Scan for the cell matching the given text and deliver its [X, Y] coordinate at center. 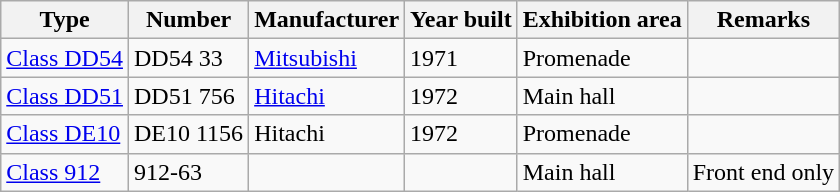
Class DD54 [65, 58]
Class DE10 [65, 134]
Number [188, 20]
912-63 [188, 172]
Year built [462, 20]
DD54 33 [188, 58]
Front end only [763, 172]
1971 [462, 58]
Exhibition area [602, 20]
Remarks [763, 20]
DE10 1156 [188, 134]
DD51 756 [188, 96]
Type [65, 20]
Class 912 [65, 172]
Manufacturer [327, 20]
Class DD51 [65, 96]
Mitsubishi [327, 58]
